Scan for the cell matching the given text and deliver its [x, y] coordinate at center. 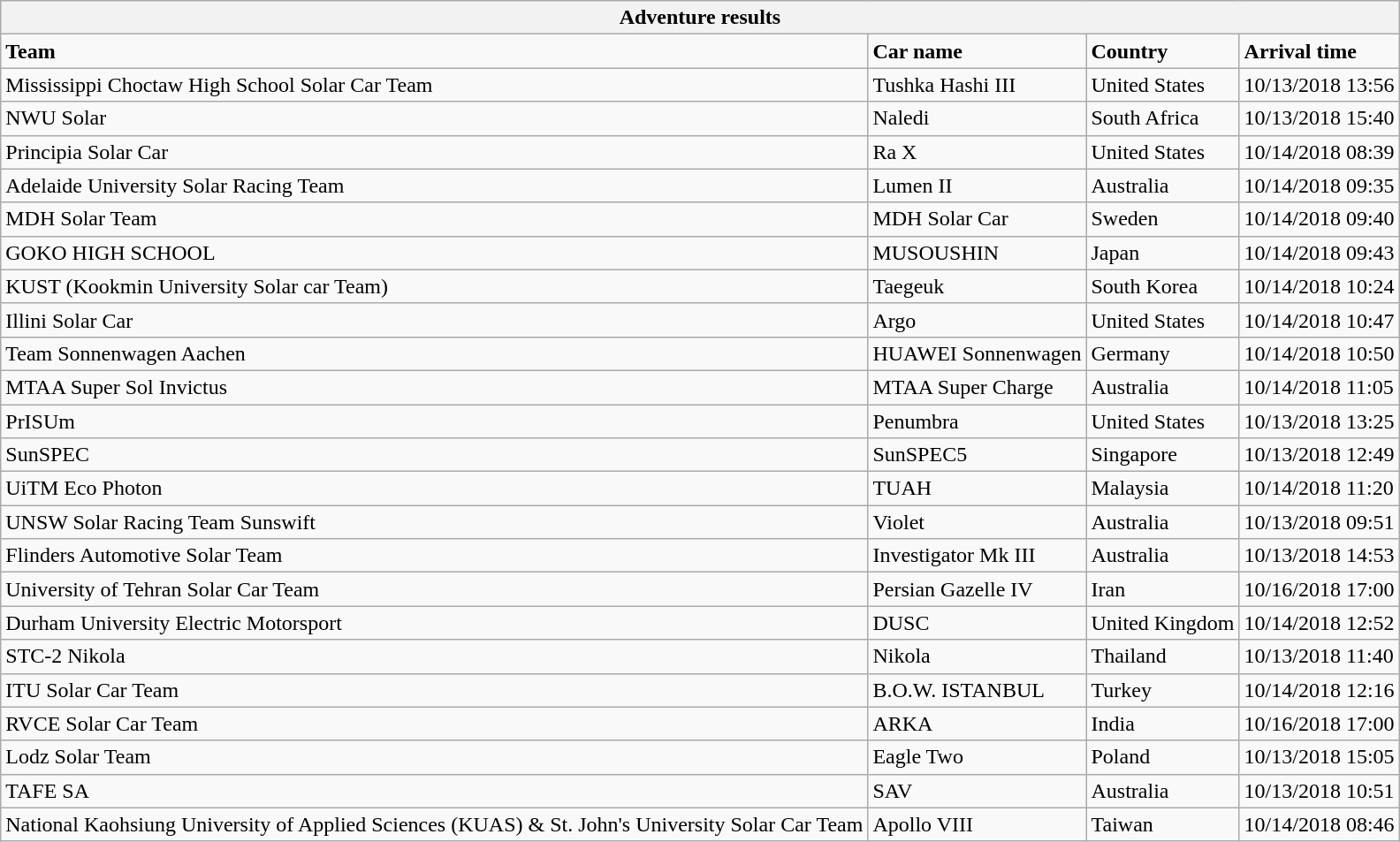
10/14/2018 11:05 [1319, 387]
South Korea [1163, 286]
Illini Solar Car [435, 320]
10/14/2018 10:24 [1319, 286]
10/14/2018 12:16 [1319, 690]
GOKO HIGH SCHOOL [435, 253]
UiTM Eco Photon [435, 489]
10/14/2018 09:40 [1319, 219]
National Kaohsiung University of Applied Sciences (KUAS) & St. John's University Solar Car Team [435, 824]
UNSW Solar Racing Team Sunswift [435, 522]
10/13/2018 10:51 [1319, 791]
MTAA Super Sol Invictus [435, 387]
Singapore [1163, 455]
10/14/2018 08:39 [1319, 152]
10/13/2018 09:51 [1319, 522]
TUAH [978, 489]
Thailand [1163, 656]
Japan [1163, 253]
TAFE SA [435, 791]
University of Tehran Solar Car Team [435, 589]
Mississippi Choctaw High School Solar Car Team [435, 85]
South Africa [1163, 118]
RVCE Solar Car Team [435, 724]
SunSPEC5 [978, 455]
MDH Solar Car [978, 219]
10/14/2018 08:46 [1319, 824]
B.O.W. ISTANBUL [978, 690]
Apollo VIII [978, 824]
10/14/2018 12:52 [1319, 623]
Argo [978, 320]
10/13/2018 11:40 [1319, 656]
SunSPEC [435, 455]
Malaysia [1163, 489]
10/14/2018 09:35 [1319, 186]
Flinders Automotive Solar Team [435, 556]
Violet [978, 522]
HUAWEI Sonnenwagen [978, 353]
PrISUm [435, 421]
United Kingdom [1163, 623]
10/14/2018 10:50 [1319, 353]
ITU Solar Car Team [435, 690]
MUSOUSHIN [978, 253]
Persian Gazelle IV [978, 589]
Adelaide University Solar Racing Team [435, 186]
10/14/2018 11:20 [1319, 489]
10/13/2018 15:40 [1319, 118]
Principia Solar Car [435, 152]
Nikola [978, 656]
SAV [978, 791]
Sweden [1163, 219]
DUSC [978, 623]
10/13/2018 13:56 [1319, 85]
Durham University Electric Motorsport [435, 623]
KUST (Kookmin University Solar car Team) [435, 286]
India [1163, 724]
Iran [1163, 589]
Penumbra [978, 421]
Taegeuk [978, 286]
NWU Solar [435, 118]
10/14/2018 09:43 [1319, 253]
Tushka Hashi III [978, 85]
Ra X [978, 152]
Eagle Two [978, 757]
Naledi [978, 118]
Lodz Solar Team [435, 757]
STC-2 Nikola [435, 656]
Taiwan [1163, 824]
Team [435, 51]
Germany [1163, 353]
Arrival time [1319, 51]
Poland [1163, 757]
Country [1163, 51]
10/13/2018 15:05 [1319, 757]
10/13/2018 12:49 [1319, 455]
10/13/2018 13:25 [1319, 421]
ARKA [978, 724]
MDH Solar Team [435, 219]
10/13/2018 14:53 [1319, 556]
Team Sonnenwagen Aachen [435, 353]
MTAA Super Charge [978, 387]
Adventure results [700, 18]
Investigator Mk III [978, 556]
Lumen II [978, 186]
Car name [978, 51]
10/14/2018 10:47 [1319, 320]
Turkey [1163, 690]
